Output the (x, y) coordinate of the center of the cell containing the given text.  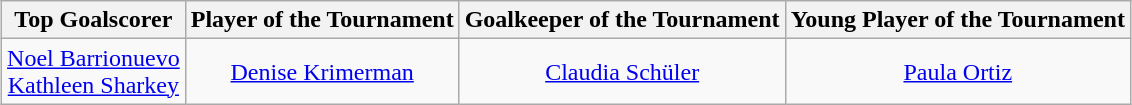
Top Goalscorer (94, 20)
Goalkeeper of the Tournament (622, 20)
Denise Krimerman (322, 72)
Claudia Schüler (622, 72)
Player of the Tournament (322, 20)
Paula Ortiz (958, 72)
Young Player of the Tournament (958, 20)
Noel Barrionuevo Kathleen Sharkey (94, 72)
